Return (x, y) of the center of cell containing provided text 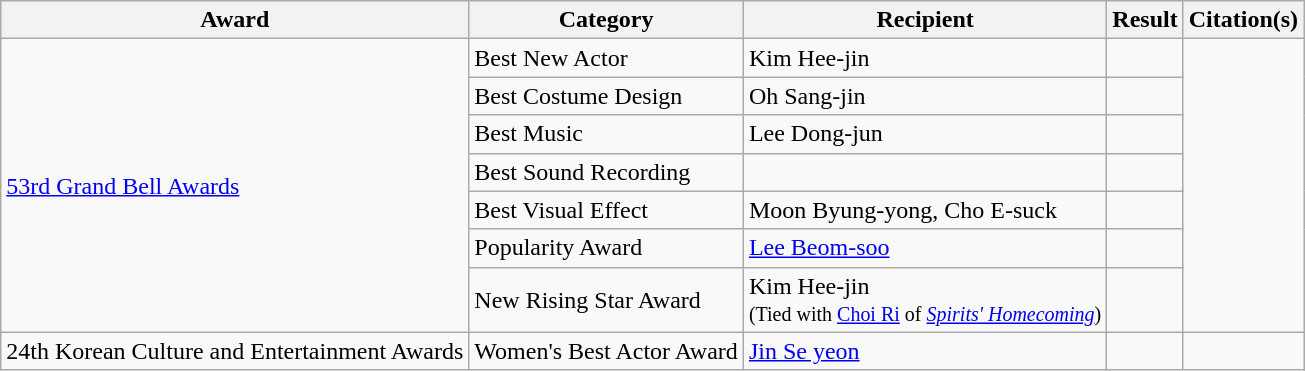
Lee Beom-soo (924, 248)
Best Sound Recording (606, 172)
Award (235, 20)
Citation(s) (1243, 20)
Lee Dong-jun (924, 134)
Category (606, 20)
Jin Se yeon (924, 351)
Oh Sang-jin (924, 96)
Kim Hee-jin (Tied with Choi Ri of Spirits' Homecoming) (924, 300)
Best Visual Effect (606, 210)
Women's Best Actor Award (606, 351)
Result (1145, 20)
Recipient (924, 20)
Best Music (606, 134)
Best Costume Design (606, 96)
Moon Byung-yong, Cho E-suck (924, 210)
New Rising Star Award (606, 300)
53rd Grand Bell Awards (235, 186)
24th Korean Culture and Entertainment Awards (235, 351)
Best New Actor (606, 58)
Kim Hee-jin (924, 58)
Popularity Award (606, 248)
